Find where the given text appears and provide that cell's center as (X, Y) coordinate. 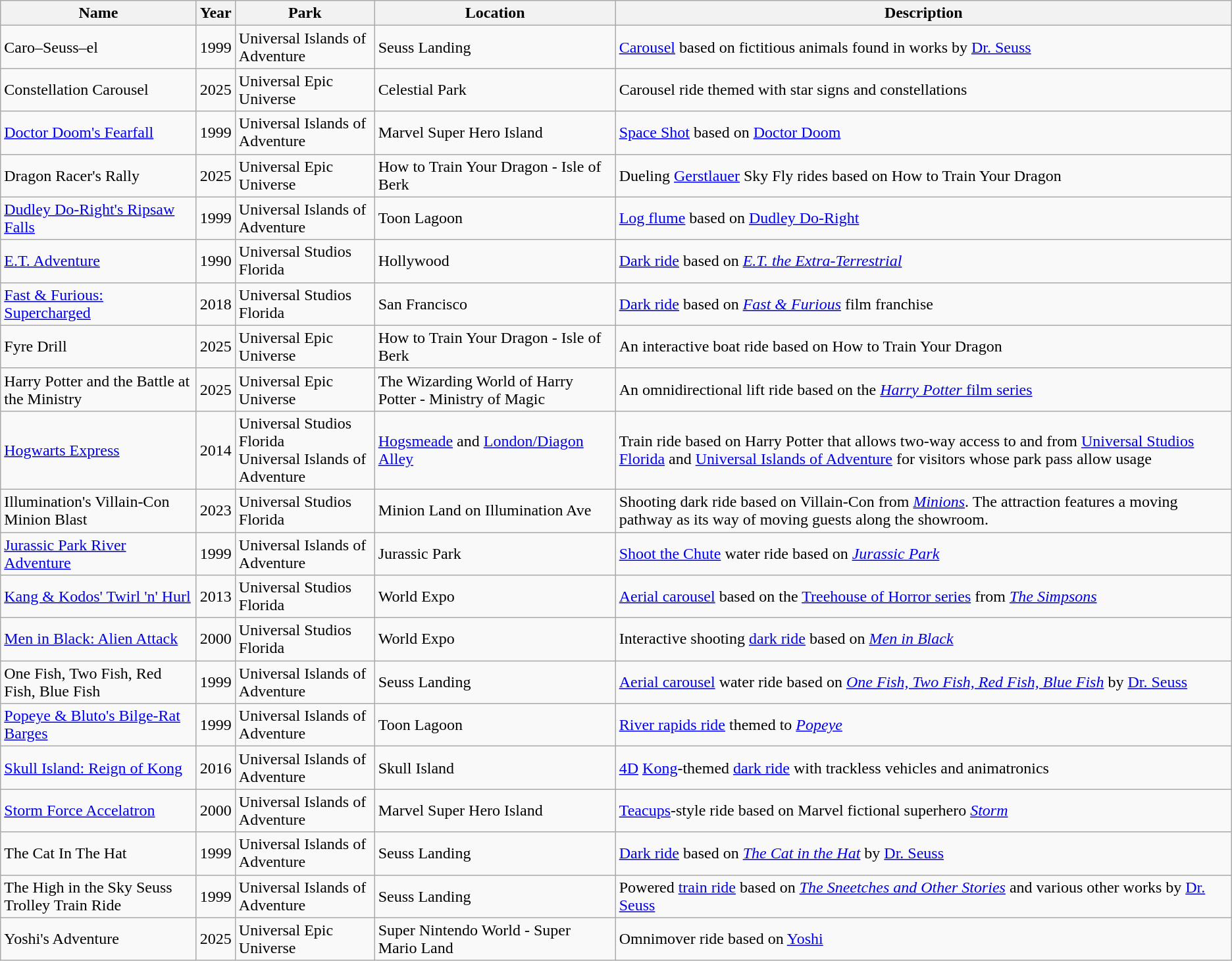
Men in Black: Alien Attack (99, 640)
Constellation Carousel (99, 90)
Log flume based on Dudley Do-Right (923, 219)
Fyre Drill (99, 346)
Celestial Park (495, 90)
Jurassic Park River Adventure (99, 553)
Dragon Racer's Rally (99, 175)
San Francisco (495, 304)
Storm Force Accelatron (99, 811)
Hogwarts Express (99, 450)
Dark ride based on E.T. the Extra-Terrestrial (923, 261)
Doctor Doom's Fearfall (99, 133)
2013 (216, 596)
Teacups-style ride based on Marvel fictional superhero Storm (923, 811)
Popeye & Bluto's Bilge-Rat Barges (99, 725)
Hogsmeade and London/Diagon Alley (495, 450)
Location (495, 13)
Carousel ride themed with star signs and constellations (923, 90)
Powered train ride based on The Sneetches and Other Stories and various other works by Dr. Seuss (923, 896)
River rapids ride themed to Popeye (923, 725)
Caro–Seuss–el (99, 47)
1990 (216, 261)
Shoot the Chute water ride based on Jurassic Park (923, 553)
Dark ride based on The Cat in the Hat by Dr. Seuss (923, 853)
Aerial carousel water ride based on One Fish, Two Fish, Red Fish, Blue Fish by Dr. Seuss (923, 682)
Interactive shooting dark ride based on Men in Black (923, 640)
Skull Island: Reign of Kong (99, 767)
Dudley Do-Right's Ripsaw Falls (99, 219)
Skull Island (495, 767)
Dark ride based on Fast & Furious film franchise (923, 304)
Shooting dark ride based on Villain-Con from Minions. The attraction features a moving pathway as its way of moving guests along the showroom. (923, 511)
Super Nintendo World - Super Mario Land (495, 939)
Name (99, 13)
Yoshi's Adventure (99, 939)
2014 (216, 450)
2023 (216, 511)
Space Shot based on Doctor Doom (923, 133)
Carousel based on fictitious animals found in works by Dr. Seuss (923, 47)
Fast & Furious: Supercharged (99, 304)
One Fish, Two Fish, Red Fish, Blue Fish (99, 682)
Kang & Kodos' Twirl 'n' Hurl (99, 596)
Hollywood (495, 261)
Aerial carousel based on the Treehouse of Horror series from The Simpsons (923, 596)
The Cat In The Hat (99, 853)
2018 (216, 304)
The Wizarding World of Harry Potter - Ministry of Magic (495, 390)
Harry Potter and the Battle at the Ministry (99, 390)
Universal Studios FloridaUniversal Islands of Adventure (305, 450)
Illumination's Villain-Con Minion Blast (99, 511)
An omnidirectional lift ride based on the Harry Potter film series (923, 390)
2016 (216, 767)
Park (305, 13)
An interactive boat ride based on How to Train Your Dragon (923, 346)
4D Kong-themed dark ride with trackless vehicles and animatronics (923, 767)
Year (216, 13)
Omnimover ride based on Yoshi (923, 939)
The High in the Sky Seuss Trolley Train Ride (99, 896)
E.T. Adventure (99, 261)
Dueling Gerstlauer Sky Fly rides based on How to Train Your Dragon (923, 175)
Jurassic Park (495, 553)
Minion Land on Illumination Ave (495, 511)
Description (923, 13)
